Provide the [X, Y] coordinate of the cell's center where the given text is located.  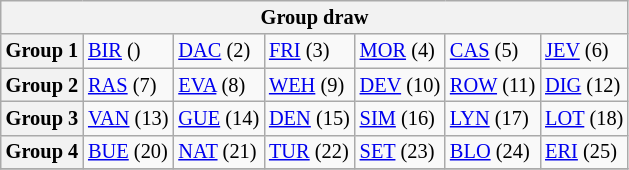
ROW (11) [492, 85]
VAN (13) [128, 118]
DEV (10) [400, 85]
MOR (4) [400, 51]
RAS (7) [128, 85]
NAT (21) [218, 152]
Group draw [314, 17]
SET (23) [400, 152]
ERI (25) [584, 152]
Group 1 [42, 51]
JEV (6) [584, 51]
DIG (12) [584, 85]
CAS (5) [492, 51]
WEH (9) [310, 85]
DAC (2) [218, 51]
BIR () [128, 51]
LYN (17) [492, 118]
BUE (20) [128, 152]
LOT (18) [584, 118]
SIM (16) [400, 118]
Group 3 [42, 118]
FRI (3) [310, 51]
Group 2 [42, 85]
GUE (14) [218, 118]
EVA (8) [218, 85]
DEN (15) [310, 118]
TUR (22) [310, 152]
Group 4 [42, 152]
BLO (24) [492, 152]
